Scan for the cell matching the given text and deliver its [x, y] coordinate at center. 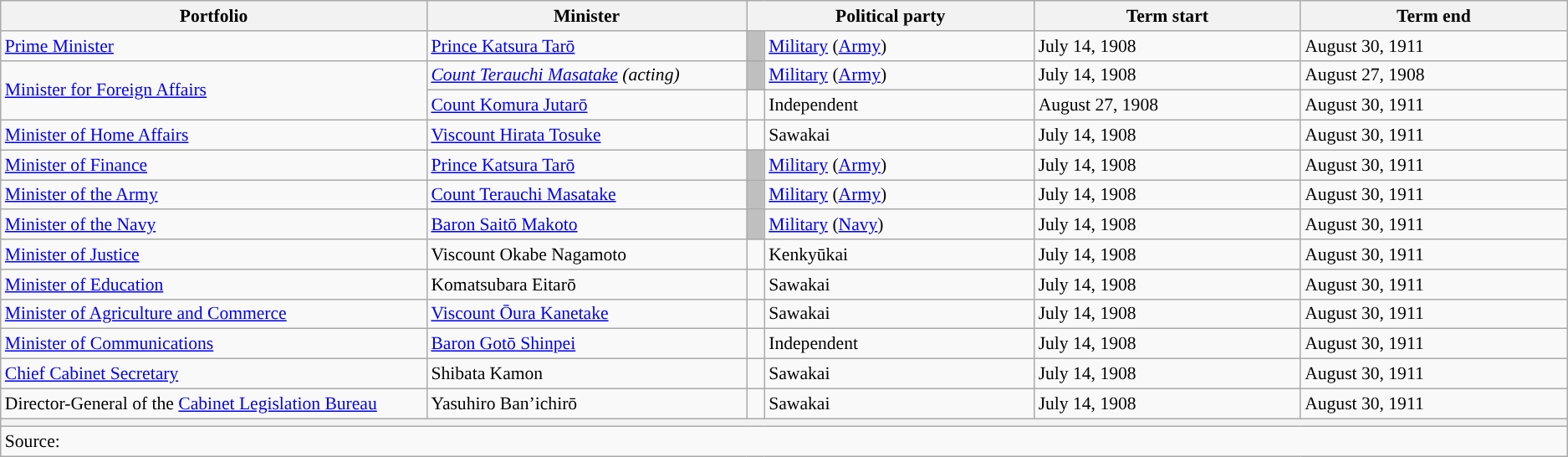
Minister for Foreign Affairs [214, 90]
Count Terauchi Masatake [586, 195]
Kenkyūkai [899, 254]
Minister of Agriculture and Commerce [214, 314]
Shibata Kamon [586, 374]
Minister of Justice [214, 254]
Minister of the Army [214, 195]
Director-General of the Cabinet Legislation Bureau [214, 403]
Komatsubara Eitarō [586, 285]
Viscount Ōura Kanetake [586, 314]
Minister of Education [214, 285]
Count Terauchi Masatake (acting) [586, 75]
Term start [1167, 16]
Minister of Communications [214, 344]
Term end [1433, 16]
Yasuhiro Ban’ichirō [586, 403]
Minister of the Navy [214, 225]
Minister of Home Affairs [214, 136]
Viscount Hirata Tosuke [586, 136]
Source: [784, 442]
Baron Saitō Makoto [586, 225]
Count Komura Jutarō [586, 105]
Prime Minister [214, 46]
Minister [586, 16]
Baron Gotō Shinpei [586, 344]
Portfolio [214, 16]
Political party [891, 16]
Chief Cabinet Secretary [214, 374]
Viscount Okabe Nagamoto [586, 254]
Minister of Finance [214, 165]
Military (Navy) [899, 225]
